For the text-containing cell, return its midpoint in [x, y] coordinate format. 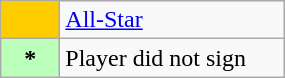
All-Star [172, 20]
Player did not sign [172, 58]
* [30, 58]
